Detect which cell encompasses the target text, then output its [X, Y] center coordinate. 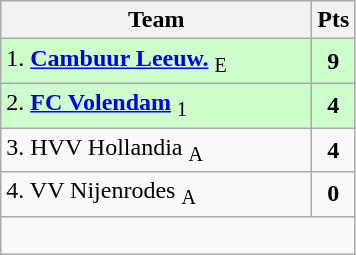
4. VV Nijenrodes A [156, 194]
Team [156, 20]
1. Cambuur Leeuw. E [156, 61]
0 [334, 194]
2. FC Volendam 1 [156, 105]
9 [334, 61]
3. HVV Hollandia A [156, 150]
Pts [334, 20]
